From the cell containing the given text, extract its center point as (X, Y) coordinate. 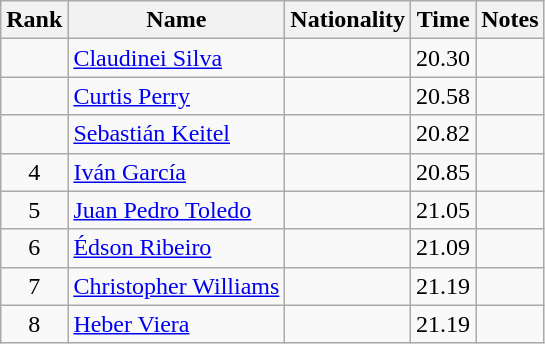
Claudinei Silva (176, 58)
6 (34, 248)
21.09 (444, 248)
20.58 (444, 96)
Iván García (176, 172)
8 (34, 324)
20.85 (444, 172)
Heber Viera (176, 324)
5 (34, 210)
Christopher Williams (176, 286)
21.05 (444, 210)
Nationality (348, 20)
20.30 (444, 58)
Time (444, 20)
Name (176, 20)
Sebastián Keitel (176, 134)
Édson Ribeiro (176, 248)
7 (34, 286)
Notes (510, 20)
Curtis Perry (176, 96)
Rank (34, 20)
Juan Pedro Toledo (176, 210)
4 (34, 172)
20.82 (444, 134)
